Scan for the cell matching the given text and deliver its (x, y) coordinate at center. 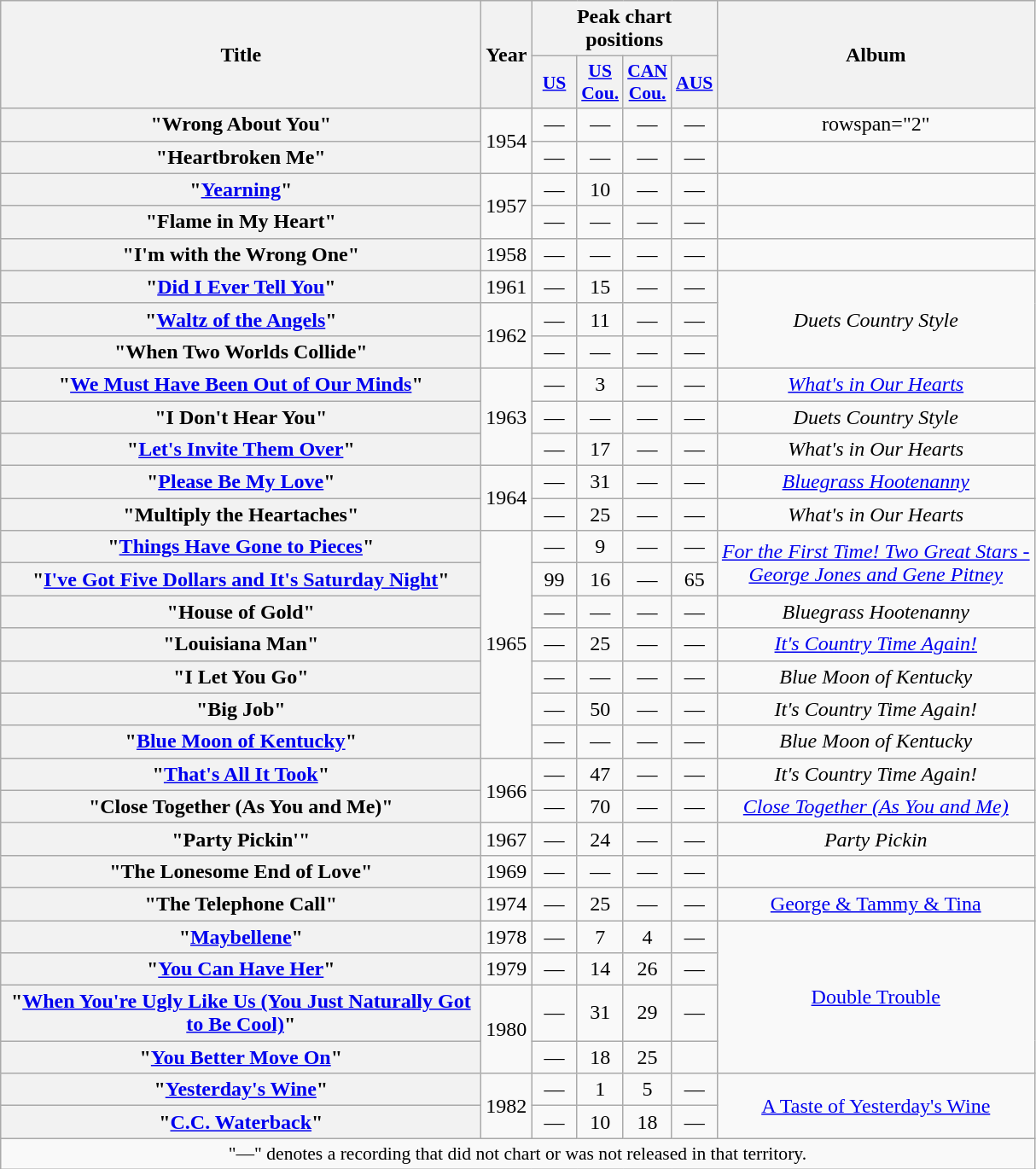
"Let's Invite Them Over" (241, 450)
"Please Be My Love" (241, 482)
"—" denotes a recording that did not chart or was not released in that territory. (517, 1154)
1974 (507, 904)
24 (600, 839)
"Yesterday's Wine" (241, 1090)
"Wrong About You" (241, 125)
"Blue Moon of Kentucky" (241, 742)
"You Better Move On" (241, 1057)
9 (600, 547)
Peak chart positions (625, 29)
"I Don't Hear You" (241, 417)
1963 (507, 416)
"I Let You Go" (241, 677)
rowspan="2" (876, 125)
1958 (507, 254)
14 (600, 969)
AUS (695, 82)
1957 (507, 206)
"Big Job" (241, 709)
"Flame in My Heart" (241, 222)
26 (647, 969)
1954 (507, 141)
"Waltz of the Angels" (241, 319)
1964 (507, 498)
1967 (507, 839)
3 (600, 384)
1965 (507, 644)
1979 (507, 969)
"When You're Ugly Like Us (You Just Naturally Gotto Be Cool)" (241, 1014)
Party Pickin (876, 839)
65 (695, 579)
1969 (507, 871)
"That's All It Took" (241, 774)
1 (600, 1090)
"C.C. Waterback" (241, 1122)
16 (600, 579)
29 (647, 1014)
"I'm with the Wrong One" (241, 254)
"When Two Worlds Collide" (241, 352)
"We Must Have Been Out of Our Minds" (241, 384)
"House of Gold" (241, 612)
Double Trouble (876, 997)
1962 (507, 335)
5 (647, 1090)
1980 (507, 1029)
CANCou. (647, 82)
"The Lonesome End of Love" (241, 871)
"Close Together (As You and Me)" (241, 806)
"The Telephone Call" (241, 904)
A Taste of Yesterday's Wine (876, 1106)
"Yearning" (241, 189)
11 (600, 319)
"Louisiana Man" (241, 644)
99 (555, 579)
"Party Pickin'" (241, 839)
"Things Have Gone to Pieces" (241, 547)
Year (507, 55)
US (555, 82)
70 (600, 806)
Title (241, 55)
"You Can Have Her" (241, 969)
50 (600, 709)
"Did I Ever Tell You" (241, 287)
1982 (507, 1106)
7 (600, 936)
1961 (507, 287)
15 (600, 287)
1966 (507, 790)
Close Together (As You and Me) (876, 806)
1978 (507, 936)
"I've Got Five Dollars and It's Saturday Night" (241, 579)
USCou. (600, 82)
"Heartbroken Me" (241, 157)
17 (600, 450)
For the First Time! Two Great Stars -George Jones and Gene Pitney (876, 563)
"Multiply the Heartaches" (241, 515)
4 (647, 936)
George & Tammy & Tina (876, 904)
"Maybellene" (241, 936)
Album (876, 55)
47 (600, 774)
